Extract the [x, y] coordinate from the center of the cell holding the provided text.  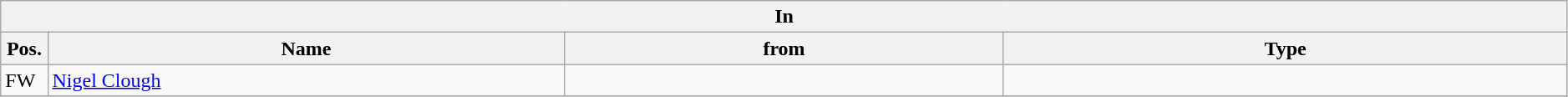
Pos. [24, 48]
Name [306, 48]
Type [1285, 48]
Nigel Clough [306, 80]
from [784, 48]
In [784, 17]
FW [24, 80]
